Extract the (x, y) coordinate from the center of the cell holding the provided text.  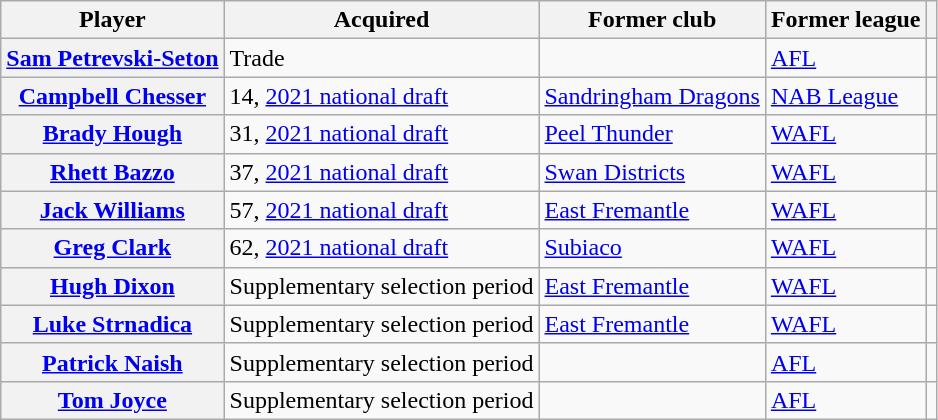
37, 2021 national draft (382, 172)
14, 2021 national draft (382, 96)
Luke Strnadica (112, 324)
Rhett Bazzo (112, 172)
Trade (382, 58)
Former club (652, 20)
Sandringham Dragons (652, 96)
Subiaco (652, 248)
Sam Petrevski-Seton (112, 58)
Swan Districts (652, 172)
Former league (846, 20)
Brady Hough (112, 134)
Greg Clark (112, 248)
62, 2021 national draft (382, 248)
Acquired (382, 20)
Hugh Dixon (112, 286)
Patrick Naish (112, 362)
Campbell Chesser (112, 96)
NAB League (846, 96)
Peel Thunder (652, 134)
57, 2021 national draft (382, 210)
31, 2021 national draft (382, 134)
Player (112, 20)
Jack Williams (112, 210)
Tom Joyce (112, 400)
